Return (x, y) of the center of cell containing provided text 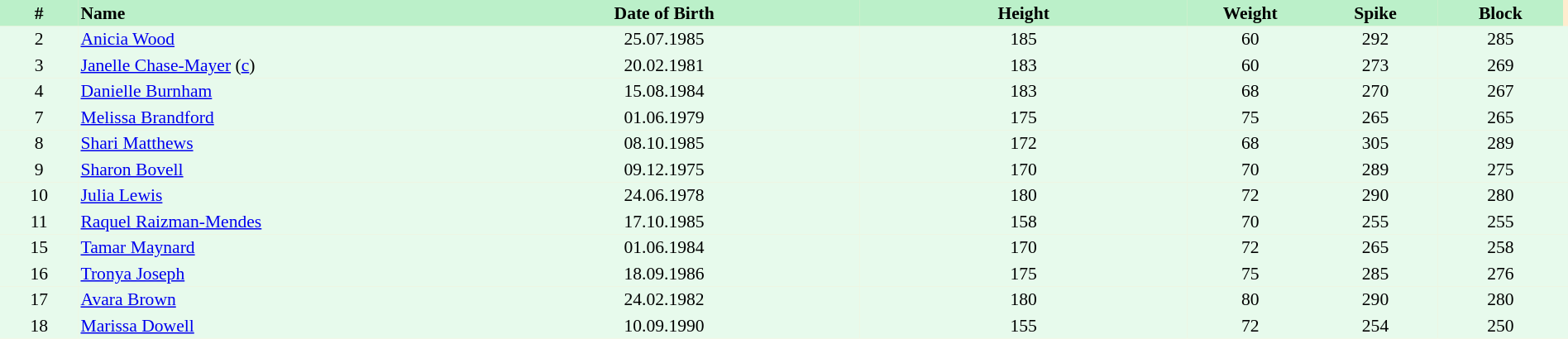
20.02.1981 (664, 65)
158 (1024, 222)
8 (39, 144)
Marissa Dowell (273, 326)
Janelle Chase-Mayer (c) (273, 65)
Raquel Raizman-Mendes (273, 222)
270 (1374, 91)
15 (39, 248)
25.07.1985 (664, 40)
24.02.1982 (664, 299)
292 (1374, 40)
10.09.1990 (664, 326)
Tronya Joseph (273, 274)
80 (1250, 299)
17 (39, 299)
Anicia Wood (273, 40)
9 (39, 169)
Melissa Brandford (273, 117)
10 (39, 195)
15.08.1984 (664, 91)
Sharon Bovell (273, 169)
273 (1374, 65)
155 (1024, 326)
Weight (1250, 13)
258 (1500, 248)
09.12.1975 (664, 169)
11 (39, 222)
# (39, 13)
08.10.1985 (664, 144)
Avara Brown (273, 299)
01.06.1984 (664, 248)
254 (1374, 326)
24.06.1978 (664, 195)
18 (39, 326)
269 (1500, 65)
Date of Birth (664, 13)
16 (39, 274)
4 (39, 91)
250 (1500, 326)
Block (1500, 13)
3 (39, 65)
185 (1024, 40)
Name (273, 13)
Spike (1374, 13)
305 (1374, 144)
Tamar Maynard (273, 248)
Julia Lewis (273, 195)
Shari Matthews (273, 144)
172 (1024, 144)
2 (39, 40)
Danielle Burnham (273, 91)
267 (1500, 91)
Height (1024, 13)
18.09.1986 (664, 274)
17.10.1985 (664, 222)
275 (1500, 169)
276 (1500, 274)
01.06.1979 (664, 117)
7 (39, 117)
